Extract the (X, Y) coordinate from the center of the cell holding the provided text.  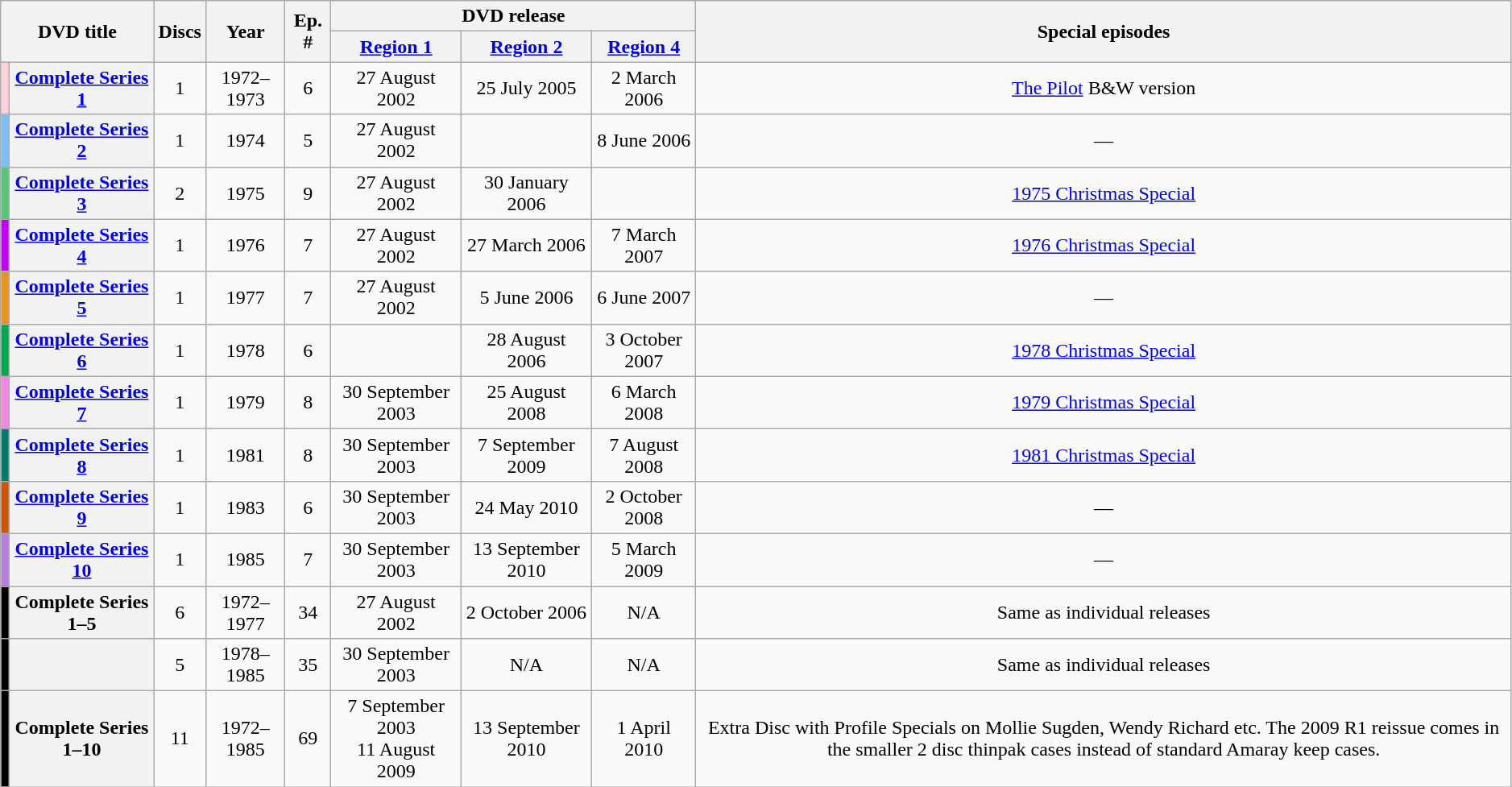
Region 4 (644, 47)
2 March 2006 (644, 89)
2 October 2008 (644, 507)
1972–1973 (245, 89)
2 (180, 193)
Complete Series 4 (82, 245)
1981 (245, 454)
Ep. # (308, 31)
6 June 2007 (644, 298)
Complete Series 8 (82, 454)
69 (308, 739)
7 August 2008 (644, 454)
7 September 2009 (527, 454)
2 October 2006 (527, 612)
28 August 2006 (527, 350)
1 April 2010 (644, 739)
Complete Series 1 (82, 89)
27 March 2006 (527, 245)
8 June 2006 (644, 140)
1978 Christmas Special (1104, 350)
1975 (245, 193)
24 May 2010 (527, 507)
5 June 2006 (527, 298)
11 (180, 739)
Region 1 (396, 47)
Year (245, 31)
7 September 200311 August 2009 (396, 739)
Complete Series 10 (82, 559)
5 March 2009 (644, 559)
Complete Series 2 (82, 140)
1972–1977 (245, 612)
Complete Series 1–5 (82, 612)
DVD title (77, 31)
6 March 2008 (644, 403)
Special episodes (1104, 31)
1976 (245, 245)
25 July 2005 (527, 89)
1983 (245, 507)
7 March 2007 (644, 245)
1978–1985 (245, 665)
Complete Series 5 (82, 298)
9 (308, 193)
Complete Series 1–10 (82, 739)
1972–1985 (245, 739)
Region 2 (527, 47)
Discs (180, 31)
1976 Christmas Special (1104, 245)
Complete Series 3 (82, 193)
30 January 2006 (527, 193)
Complete Series 6 (82, 350)
1979 (245, 403)
1985 (245, 559)
1975 Christmas Special (1104, 193)
34 (308, 612)
1978 (245, 350)
3 October 2007 (644, 350)
DVD release (514, 16)
25 August 2008 (527, 403)
1979 Christmas Special (1104, 403)
1974 (245, 140)
Complete Series 7 (82, 403)
35 (308, 665)
Complete Series 9 (82, 507)
1981 Christmas Special (1104, 454)
1977 (245, 298)
The Pilot B&W version (1104, 89)
